From the cell containing the given text, extract its center point as (X, Y) coordinate. 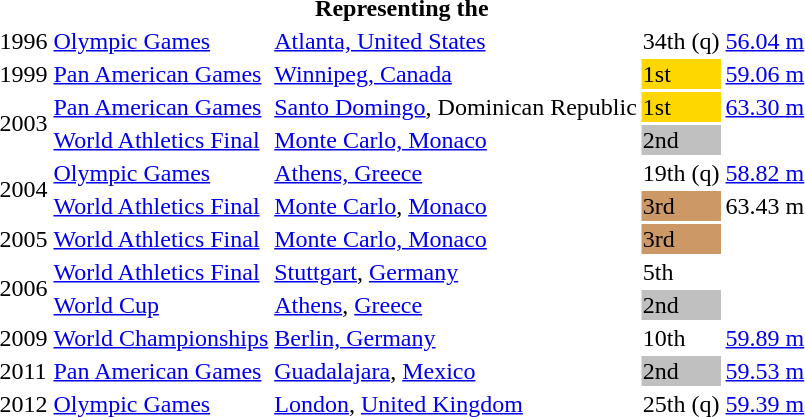
34th (q) (681, 41)
Guadalajara, Mexico (456, 371)
Santo Domingo, Dominican Republic (456, 107)
19th (q) (681, 173)
Atlanta, United States (456, 41)
World Cup (161, 305)
Stuttgart, Germany (456, 272)
World Championships (161, 338)
Winnipeg, Canada (456, 74)
Berlin, Germany (456, 338)
10th (681, 338)
5th (681, 272)
